Pinpoint the cell where the given text exists, returning its [x, y] midpoint coordinate. 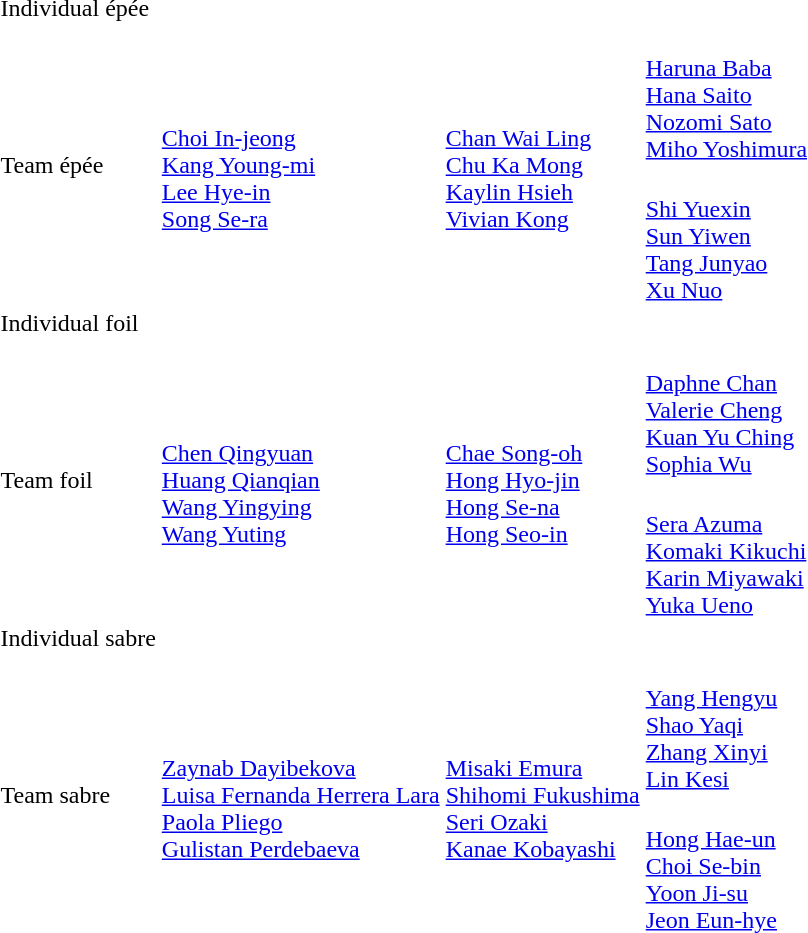
Choi In-jeongKang Young-miLee Hye-inSong Se-ra [300, 166]
Haruna BabaHana SaitoNozomi SatoMiho Yoshimura [726, 95]
Sera AzumaKomaki KikuchiKarin MiyawakiYuka Ueno [726, 551]
Shi YuexinSun YiwenTang JunyaoXu Nuo [726, 236]
Yang HengyuShao YaqiZhang XinyiLin Kesi [726, 725]
Chae Song-ohHong Hyo-jinHong Se-naHong Seo-in [542, 480]
Chan Wai LingChu Ka MongKaylin HsiehVivian Kong [542, 166]
Chen QingyuanHuang QianqianWang YingyingWang Yuting [300, 480]
Daphne ChanValerie ChengKuan Yu ChingSophia Wu [726, 410]
